Identify which cell holds the provided text, then report its [x, y] central coordinate. 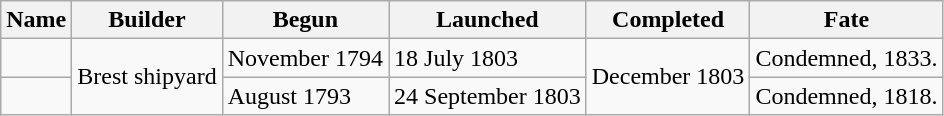
Condemned, 1818. [846, 96]
18 July 1803 [488, 58]
December 1803 [668, 77]
24 September 1803 [488, 96]
Fate [846, 20]
Completed [668, 20]
Name [36, 20]
Begun [305, 20]
Builder [147, 20]
August 1793 [305, 96]
November 1794 [305, 58]
Condemned, 1833. [846, 58]
Launched [488, 20]
Brest shipyard [147, 77]
